Locate the cell with the specified text and output its (x, y) center coordinate. 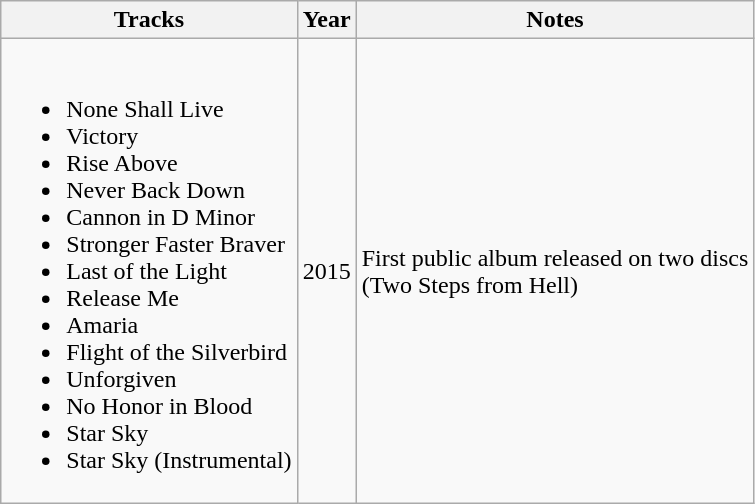
Notes (555, 20)
First public album released on two discs(Two Steps from Hell) (555, 271)
2015 (326, 271)
Tracks (149, 20)
Year (326, 20)
